Capture the cell that displays the provided text and extract its (x, y) central coordinate. 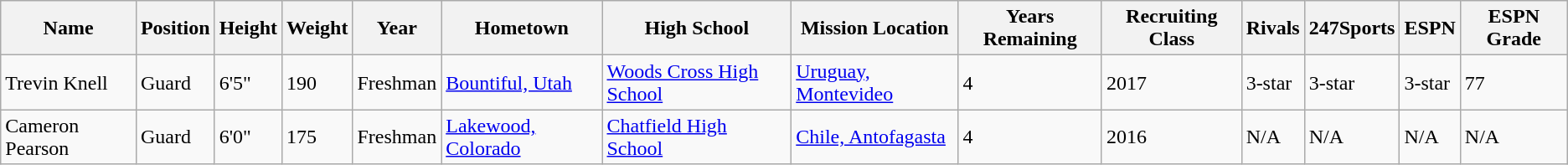
ESPN Grade (1514, 28)
2016 (1171, 137)
Hometown (522, 28)
190 (317, 82)
Mission Location (874, 28)
Rivals (1273, 28)
77 (1514, 82)
ESPN (1430, 28)
Chatfield High School (697, 137)
Weight (317, 28)
Uruguay, Montevideo (874, 82)
Position (175, 28)
Chile, Antofagasta (874, 137)
Cameron Pearson (69, 137)
Trevin Knell (69, 82)
Name (69, 28)
175 (317, 137)
247Sports (1352, 28)
High School (697, 28)
6'5" (248, 82)
Recruiting Class (1171, 28)
Years Remaining (1030, 28)
Height (248, 28)
2017 (1171, 82)
Lakewood, Colorado (522, 137)
Bountiful, Utah (522, 82)
6'0" (248, 137)
Year (397, 28)
Woods Cross High School (697, 82)
